Identify which cell holds the provided text, then report its (x, y) central coordinate. 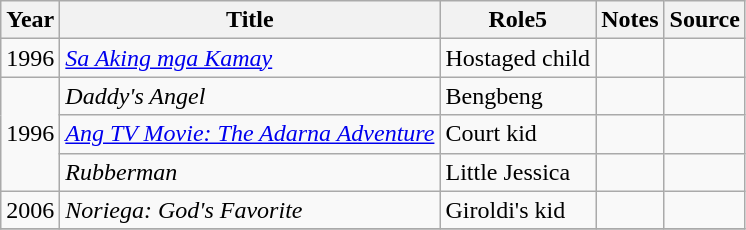
Sa Aking mga Kamay (250, 58)
2006 (30, 210)
Giroldi's kid (518, 210)
Source (704, 20)
Rubberman (250, 172)
Ang TV Movie: The Adarna Adventure (250, 134)
Role5 (518, 20)
Little Jessica (518, 172)
Daddy's Angel (250, 96)
Notes (630, 20)
Court kid (518, 134)
Title (250, 20)
Hostaged child (518, 58)
Noriega: God's Favorite (250, 210)
Bengbeng (518, 96)
Year (30, 20)
